Return [X, Y] of the center of cell containing provided text 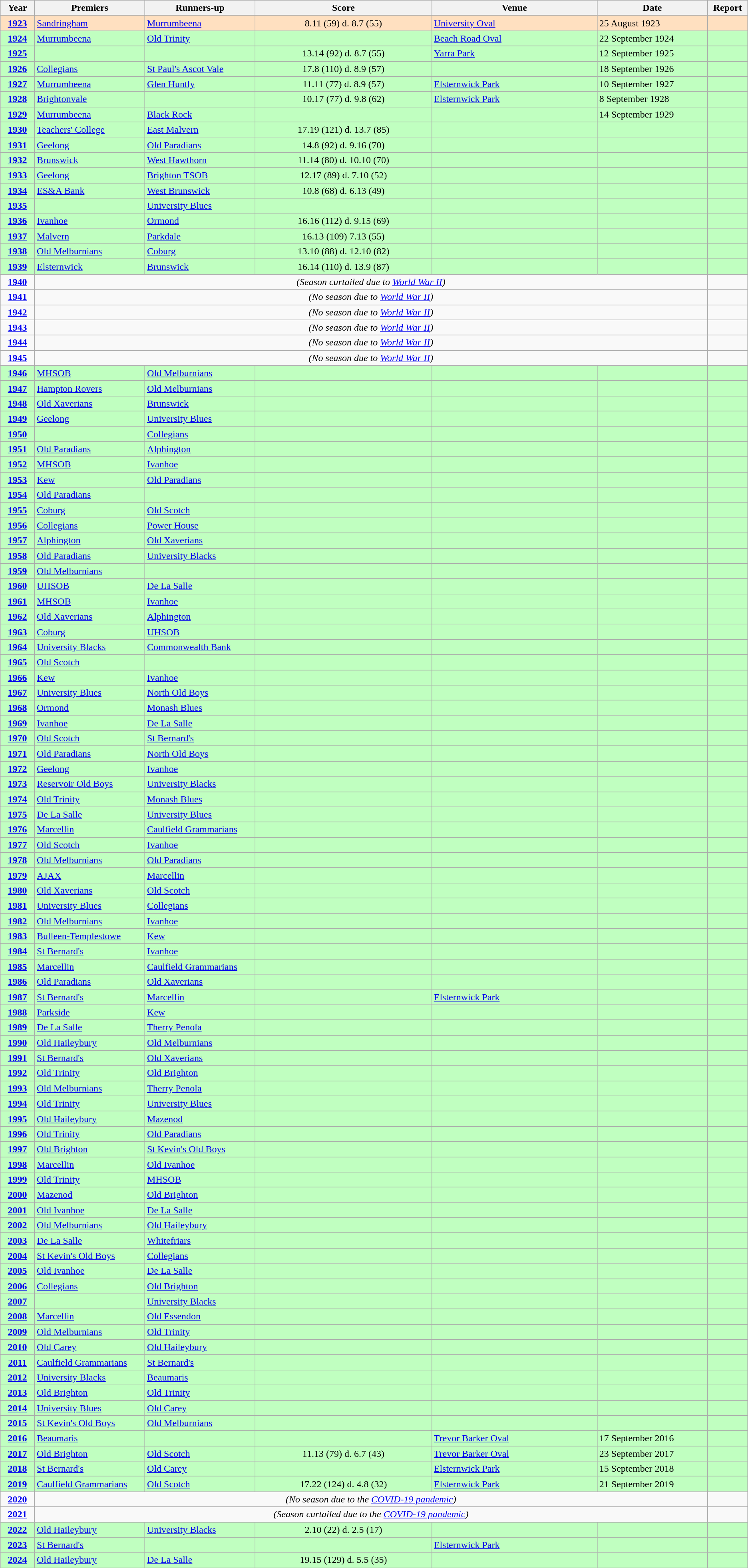
8.11 (59) d. 8.7 (55) [344, 23]
1962 [18, 616]
2011 [18, 1362]
East Malvern [200, 130]
1934 [18, 191]
Venue [514, 8]
2012 [18, 1377]
Hampton Rovers [90, 388]
1940 [18, 282]
Whitefriars [200, 1241]
Year [18, 8]
1959 [18, 571]
2004 [18, 1256]
13.14 (92) d. 8.7 (55) [344, 54]
1987 [18, 997]
1928 [18, 99]
23 September 2017 [652, 1454]
1963 [18, 632]
2019 [18, 1484]
1931 [18, 145]
1956 [18, 525]
1964 [18, 647]
2001 [18, 1210]
1955 [18, 510]
25 August 1923 [652, 23]
1960 [18, 586]
West Hawthorn [200, 160]
1942 [18, 312]
1980 [18, 890]
17 September 2016 [652, 1438]
1984 [18, 952]
11.14 (80) d. 10.10 (70) [344, 160]
Reservoir Old Boys [90, 784]
1972 [18, 769]
2000 [18, 1195]
1982 [18, 921]
1951 [18, 449]
(Season curtailed due to World War II) [371, 282]
1996 [18, 1134]
Score [344, 8]
10.8 (68) d. 6.13 (49) [344, 191]
(No season due to the COVID-19 pandemic) [371, 1499]
14.8 (92) d. 9.16 (70) [344, 145]
1968 [18, 708]
11.11 (77) d. 8.9 (57) [344, 84]
Old Essendon [200, 1317]
1926 [18, 69]
16.14 (110) d. 13.9 (87) [344, 267]
1943 [18, 327]
Premiers [90, 8]
1973 [18, 784]
1952 [18, 465]
1986 [18, 982]
1948 [18, 403]
1961 [18, 601]
Date [652, 8]
1924 [18, 38]
1937 [18, 236]
2013 [18, 1392]
2008 [18, 1317]
Yarra Park [514, 54]
Power House [200, 525]
1969 [18, 723]
2024 [18, 1560]
1976 [18, 830]
1994 [18, 1103]
2005 [18, 1271]
1981 [18, 906]
1999 [18, 1180]
1957 [18, 541]
17.22 (124) d. 4.8 (32) [344, 1484]
AJAX [90, 875]
8 September 1928 [652, 99]
16.13 (109) 7.13 (55) [344, 236]
1991 [18, 1058]
2021 [18, 1514]
1988 [18, 1012]
1979 [18, 875]
Elsternwick [90, 267]
1954 [18, 495]
2003 [18, 1241]
2006 [18, 1286]
1997 [18, 1149]
Black Rock [200, 114]
(Season curtailed due to the COVID-19 pandemic) [371, 1514]
1945 [18, 358]
Parkdale [200, 236]
1998 [18, 1165]
1971 [18, 754]
West Brunswick [200, 191]
12.17 (89) d. 7.10 (52) [344, 175]
1993 [18, 1088]
1949 [18, 419]
1933 [18, 175]
1947 [18, 388]
1925 [18, 54]
13.10 (88) d. 12.10 (82) [344, 251]
1966 [18, 678]
18 September 1926 [652, 69]
1941 [18, 297]
12 September 1925 [652, 54]
1995 [18, 1119]
1932 [18, 160]
1958 [18, 556]
Malvern [90, 236]
Beach Road Oval [514, 38]
10 September 1927 [652, 84]
2017 [18, 1454]
Glen Huntly [200, 84]
11.13 (79) d. 6.7 (43) [344, 1454]
Report [727, 8]
2014 [18, 1408]
1970 [18, 738]
14 September 1929 [652, 114]
2016 [18, 1438]
17.8 (110) d. 8.9 (57) [344, 69]
Brightonvale [90, 99]
St Paul's Ascot Vale [200, 69]
1953 [18, 480]
ES&A Bank [90, 191]
1974 [18, 799]
1977 [18, 845]
1965 [18, 662]
2.10 (22) d. 2.5 (17) [344, 1530]
1944 [18, 343]
1923 [18, 23]
2022 [18, 1530]
1930 [18, 130]
Parkside [90, 1012]
2018 [18, 1469]
2009 [18, 1332]
2010 [18, 1347]
2020 [18, 1499]
1938 [18, 251]
1990 [18, 1043]
10.17 (77) d. 9.8 (62) [344, 99]
1978 [18, 860]
1935 [18, 206]
1946 [18, 373]
19.15 (129) d. 5.5 (35) [344, 1560]
1985 [18, 967]
1939 [18, 267]
1950 [18, 434]
21 September 2019 [652, 1484]
2023 [18, 1545]
Brighton TSOB [200, 175]
Bulleen-Templestowe [90, 936]
1927 [18, 84]
1967 [18, 693]
1936 [18, 221]
Runners-up [200, 8]
16.16 (112) d. 9.15 (69) [344, 221]
17.19 (121) d. 13.7 (85) [344, 130]
2015 [18, 1423]
22 September 1924 [652, 38]
2007 [18, 1301]
Teachers' College [90, 130]
2002 [18, 1225]
Sandringham [90, 23]
15 September 2018 [652, 1469]
Commonwealth Bank [200, 647]
1983 [18, 936]
1975 [18, 814]
1992 [18, 1073]
1929 [18, 114]
1989 [18, 1027]
University Oval [514, 23]
